Search for the cell housing the specified text and yield its [X, Y] center coordinate. 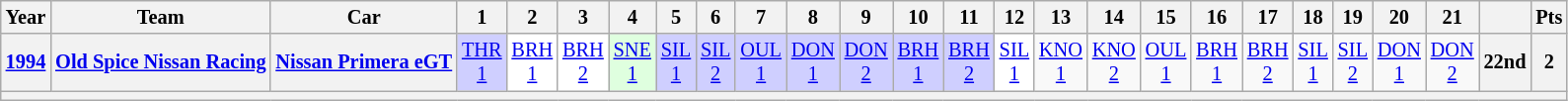
17 [1268, 17]
THR1 [482, 62]
1994 [26, 62]
16 [1217, 17]
10 [919, 17]
Nissan Primera eGT [363, 62]
Car [363, 17]
21 [1453, 17]
12 [1014, 17]
KNO2 [1114, 62]
3 [583, 17]
13 [1061, 17]
SNE1 [633, 62]
19 [1353, 17]
8 [813, 17]
11 [969, 17]
7 [761, 17]
Team [160, 17]
15 [1166, 17]
1 [482, 17]
18 [1312, 17]
6 [715, 17]
9 [866, 17]
Year [26, 17]
14 [1114, 17]
KNO1 [1061, 62]
5 [676, 17]
20 [1399, 17]
Pts [1549, 17]
22nd [1506, 62]
Old Spice Nissan Racing [160, 62]
4 [633, 17]
